Pinpoint the cell where the given text exists, returning its [X, Y] midpoint coordinate. 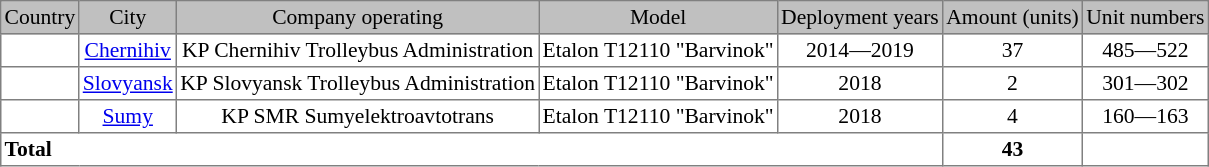
Total [472, 150]
KP Slovyansk Trolleybus Administration [357, 84]
43 [1013, 150]
City [128, 18]
4 [1013, 116]
Amount (units) [1013, 18]
Country [40, 18]
Deployment years [860, 18]
KP Chernihiv Trolleybus Administration [357, 50]
301—302 [1146, 84]
Sumy [128, 116]
Unit numbers [1146, 18]
2014—2019 [860, 50]
485—522 [1146, 50]
2 [1013, 84]
KP SMR Sumyelektroavtotrans [357, 116]
160—163 [1146, 116]
37 [1013, 50]
Slovyansk [128, 84]
Company operating [357, 18]
Chernihiv [128, 50]
Model [658, 18]
